Return the (x, y) coordinate for the center point of the cell that contains the specified text.  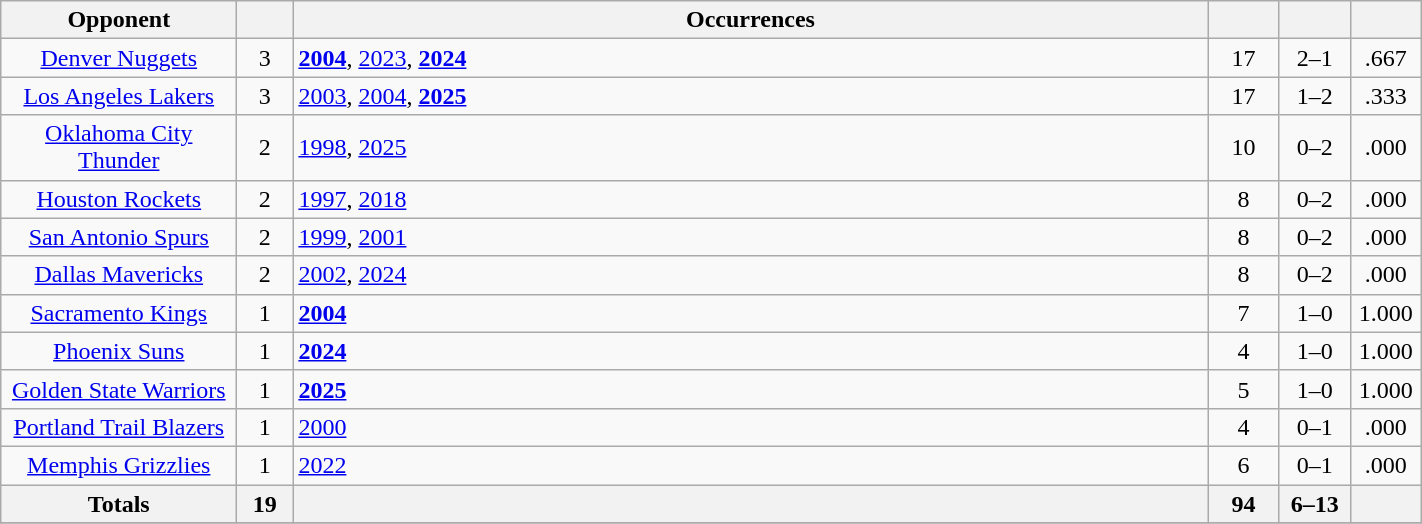
2024 (750, 351)
Oklahoma City Thunder (119, 148)
2003, 2004, 2025 (750, 96)
Los Angeles Lakers (119, 96)
Dallas Mavericks (119, 275)
Houston Rockets (119, 199)
Denver Nuggets (119, 58)
2004, 2023, 2024 (750, 58)
1997, 2018 (750, 199)
Phoenix Suns (119, 351)
2004 (750, 313)
10 (1244, 148)
.667 (1386, 58)
Opponent (119, 20)
San Antonio Spurs (119, 237)
5 (1244, 389)
6–13 (1314, 503)
.333 (1386, 96)
7 (1244, 313)
Sacramento Kings (119, 313)
2002, 2024 (750, 275)
Golden State Warriors (119, 389)
Portland Trail Blazers (119, 427)
1998, 2025 (750, 148)
Memphis Grizzlies (119, 465)
Occurrences (750, 20)
94 (1244, 503)
1999, 2001 (750, 237)
1–2 (1314, 96)
2025 (750, 389)
Totals (119, 503)
6 (1244, 465)
2–1 (1314, 58)
19 (265, 503)
2022 (750, 465)
2000 (750, 427)
